Identify which cell holds the provided text, then report its [x, y] central coordinate. 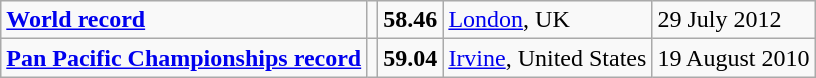
59.04 [410, 58]
29 July 2012 [734, 20]
London, UK [548, 20]
19 August 2010 [734, 58]
Irvine, United States [548, 58]
World record [184, 20]
58.46 [410, 20]
Pan Pacific Championships record [184, 58]
